Output the [X, Y] coordinate of the center of the cell containing the given text.  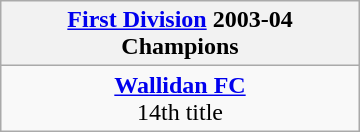
First Division 2003-04Champions [180, 34]
Wallidan FC14th title [180, 98]
